Scan for the cell matching the given text and deliver its (x, y) coordinate at center. 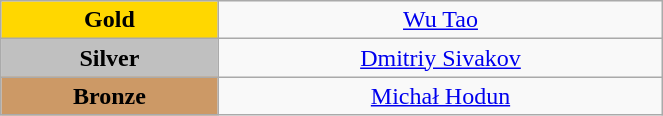
Michał Hodun (440, 96)
Dmitriy Sivakov (440, 58)
Gold (110, 20)
Silver (110, 58)
Wu Tao (440, 20)
Bronze (110, 96)
